Identify which cell holds the provided text, then report its [x, y] central coordinate. 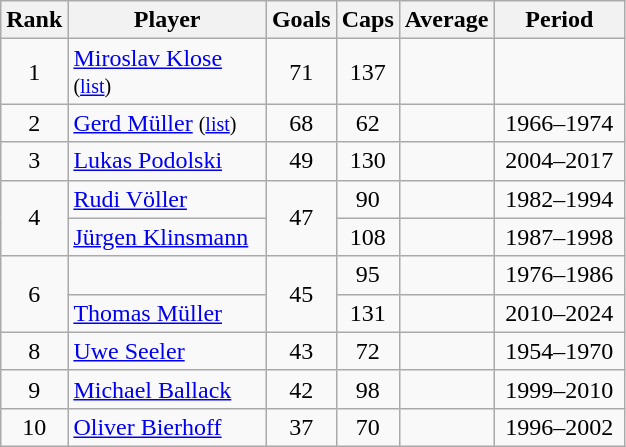
4 [34, 218]
68 [301, 123]
1987–1998 [560, 237]
1976–1986 [560, 275]
62 [368, 123]
43 [301, 351]
Rank [34, 20]
130 [368, 161]
Uwe Seeler [168, 351]
71 [301, 72]
1999–2010 [560, 389]
3 [34, 161]
Oliver Bierhoff [168, 427]
2010–2024 [560, 313]
49 [301, 161]
45 [301, 294]
8 [34, 351]
1966–1974 [560, 123]
47 [301, 218]
2 [34, 123]
Thomas Müller [168, 313]
131 [368, 313]
Gerd Müller (list) [168, 123]
2004–2017 [560, 161]
Average [446, 20]
90 [368, 199]
Period [560, 20]
72 [368, 351]
1954–1970 [560, 351]
Player [168, 20]
1996–2002 [560, 427]
Miroslav Klose (list) [168, 72]
Michael Ballack [168, 389]
1 [34, 72]
Lukas Podolski [168, 161]
Rudi Völler [168, 199]
95 [368, 275]
70 [368, 427]
10 [34, 427]
9 [34, 389]
6 [34, 294]
37 [301, 427]
42 [301, 389]
108 [368, 237]
1982–1994 [560, 199]
98 [368, 389]
Goals [301, 20]
Jürgen Klinsmann [168, 237]
137 [368, 72]
Caps [368, 20]
